Locate the cell with the specified text and output its (X, Y) center coordinate. 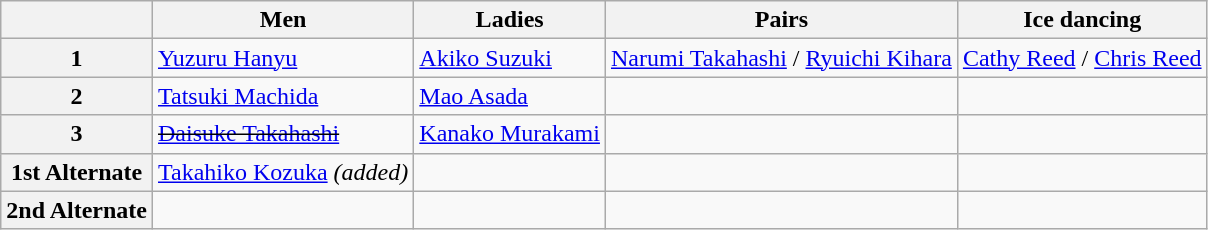
Mao Asada (510, 96)
Yuzuru Hanyu (282, 58)
Men (282, 20)
Daisuke Takahashi (282, 134)
Ice dancing (1082, 20)
1st Alternate (77, 172)
Akiko Suzuki (510, 58)
1 (77, 58)
Cathy Reed / Chris Reed (1082, 58)
2nd Alternate (77, 210)
Pairs (781, 20)
Takahiko Kozuka (added) (282, 172)
3 (77, 134)
Kanako Murakami (510, 134)
Ladies (510, 20)
Tatsuki Machida (282, 96)
Narumi Takahashi / Ryuichi Kihara (781, 58)
2 (77, 96)
